Detect which cell encompasses the target text, then output its [x, y] center coordinate. 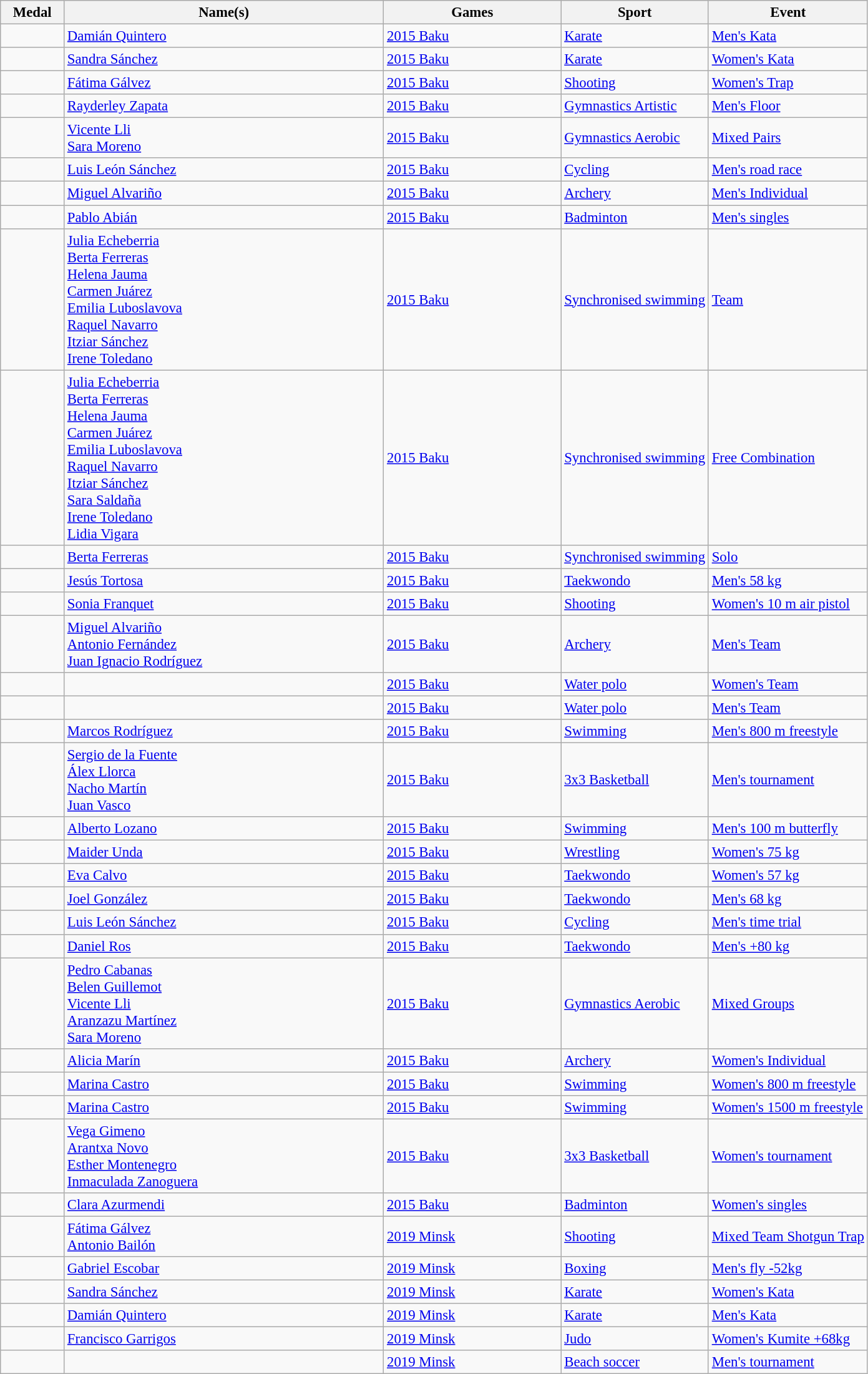
Women's 800 m freestyle [788, 1084]
Men's fly -52kg [788, 1269]
Julia Echeberria Berta Ferreras Helena Jauma Carmen Juárez Emilia Luboslavova Raquel Navarro Itziar Sánchez Sara Saldaña Irene Toledano Lidia Vigara [224, 458]
Mixed Team Shotgun Trap [788, 1237]
Free Combination [788, 458]
Men's 58 kg [788, 580]
Men's +80 kg [788, 946]
Mixed Groups [788, 1003]
Sergio de la Fuente Álex Llorca Nacho Martín Juan Vasco [224, 780]
Team [788, 300]
Women's Team [788, 685]
Men's singles [788, 217]
Women's 1500 m freestyle [788, 1108]
Men's 100 m butterfly [788, 829]
Women's singles [788, 1205]
Francisco Garrigos [224, 1339]
Event [788, 12]
Miguel Alvariño [224, 193]
Games [472, 12]
Eva Calvo [224, 875]
Fátima Gálvez [224, 83]
Mixed Pairs [788, 139]
Pedro Cabanas Belen Guillemot Vicente Lli Aranzazu Martínez Sara Moreno [224, 1003]
Women's 75 kg [788, 852]
Medal [32, 12]
Wrestling [635, 852]
Julia Echeberria Berta Ferreras Helena Jauma Carmen Juárez Emilia Luboslavova Raquel Navarro Itziar Sánchez Irene Toledano [224, 300]
Women's Individual [788, 1060]
Men's 68 kg [788, 899]
Judo [635, 1339]
Sport [635, 12]
Sonia Franquet [224, 604]
Boxing [635, 1269]
Rayderley Zapata [224, 106]
Women's Kumite +68kg [788, 1339]
Marcos Rodríguez [224, 731]
Gabriel Escobar [224, 1269]
Women's tournament [788, 1156]
Clara Azurmendi [224, 1205]
Women's 57 kg [788, 875]
Women's Trap [788, 83]
Men's Floor [788, 106]
Maider Unda [224, 852]
Joel González [224, 899]
Alicia Marín [224, 1060]
Men's 800 m freestyle [788, 731]
Pablo Abián [224, 217]
Men's road race [788, 170]
Men's Individual [788, 193]
Berta Ferreras [224, 557]
Daniel Ros [224, 946]
Name(s) [224, 12]
Vicente Lli Sara Moreno [224, 139]
Women's 10 m air pistol [788, 604]
Fátima Gálvez Antonio Bailón [224, 1237]
Gymnastics Artistic [635, 106]
Alberto Lozano [224, 829]
Solo [788, 557]
Beach soccer [635, 1362]
Miguel Alvariño Antonio Fernández Juan Ignacio Rodríguez [224, 644]
Jesús Tortosa [224, 580]
Vega Gimeno Arantxa Novo Esther Montenegro Inmaculada Zanoguera [224, 1156]
Men's time trial [788, 923]
